Locate the cell with the specified text and output its [X, Y] center coordinate. 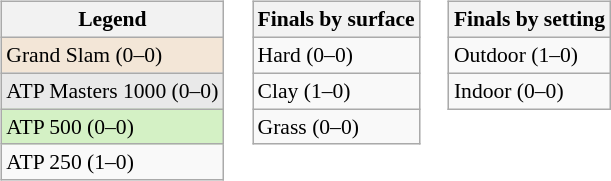
ATP 500 (0–0) [112, 127]
ATP Masters 1000 (0–0) [112, 91]
Grass (0–0) [336, 127]
Clay (1–0) [336, 91]
Outdoor (1–0) [530, 55]
Grand Slam (0–0) [112, 55]
Finals by setting [530, 20]
Finals by surface [336, 20]
Legend [112, 20]
ATP 250 (1–0) [112, 162]
Indoor (0–0) [530, 91]
Hard (0–0) [336, 55]
